Extract the (x, y) coordinate from the center of the cell holding the provided text.  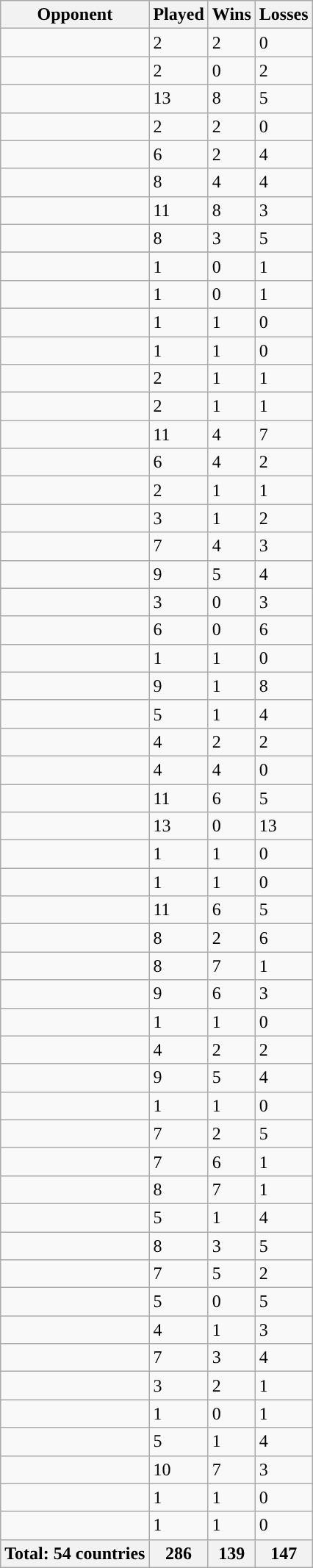
Opponent (75, 15)
Wins (231, 15)
139 (231, 1553)
Played (179, 15)
147 (284, 1553)
286 (179, 1553)
10 (179, 1469)
Total: 54 countries (75, 1553)
Losses (284, 15)
